Extract the (x, y) coordinate from the center of the cell holding the provided text.  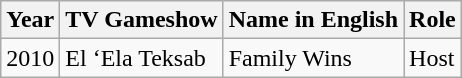
Family Wins (313, 58)
El ‘Ela Teksab (142, 58)
TV Gameshow (142, 20)
Name in English (313, 20)
Year (30, 20)
Role (433, 20)
Host (433, 58)
2010 (30, 58)
